Return [X, Y] of the center of cell containing provided text 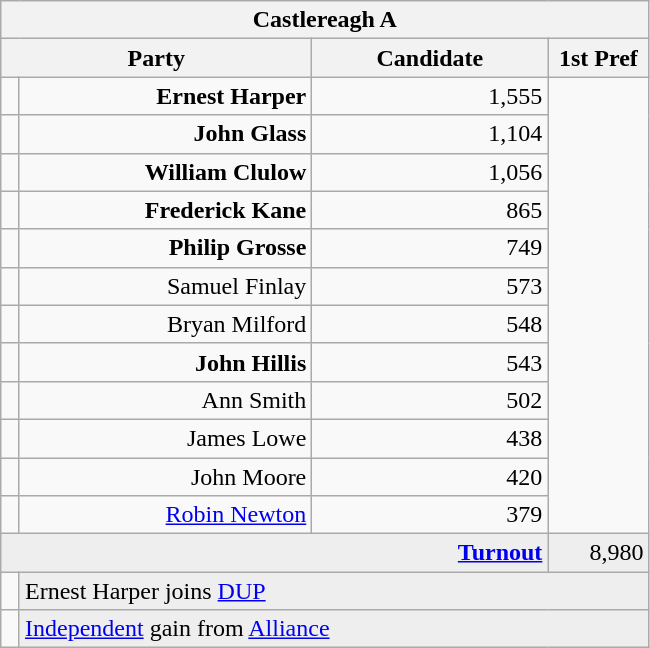
Bryan Milford [165, 324]
1,104 [430, 134]
John Moore [165, 477]
Turnout [274, 553]
Castlereagh A [325, 20]
Philip Grosse [165, 248]
438 [430, 438]
573 [430, 286]
Robin Newton [165, 515]
Samuel Finlay [165, 286]
379 [430, 515]
420 [430, 477]
1st Pref [598, 58]
Party [156, 58]
Ernest Harper joins DUP [334, 591]
James Lowe [165, 438]
Frederick Kane [165, 210]
1,555 [430, 96]
William Clulow [165, 172]
865 [430, 210]
John Glass [165, 134]
8,980 [598, 553]
Candidate [430, 58]
749 [430, 248]
548 [430, 324]
Ernest Harper [165, 96]
1,056 [430, 172]
543 [430, 362]
502 [430, 400]
Ann Smith [165, 400]
John Hillis [165, 362]
Independent gain from Alliance [334, 629]
